Detect which cell encompasses the target text, then output its [X, Y] center coordinate. 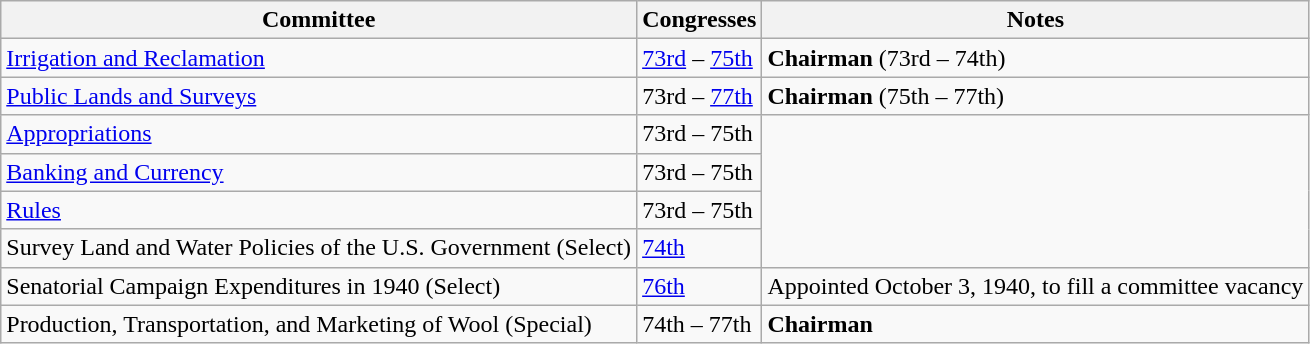
Committee [319, 20]
76th [700, 286]
Rules [319, 210]
Notes [1036, 20]
Appointed October 3, 1940, to fill a committee vacancy [1036, 286]
Public Lands and Surveys [319, 96]
73rd – 77th [700, 96]
74th – 77th [700, 324]
Banking and Currency [319, 172]
Senatorial Campaign Expenditures in 1940 (Select) [319, 286]
Irrigation and Reclamation [319, 58]
Chairman (75th – 77th) [1036, 96]
74th [700, 248]
Production, Transportation, and Marketing of Wool (Special) [319, 324]
Chairman [1036, 324]
Appropriations [319, 134]
Survey Land and Water Policies of the U.S. Government (Select) [319, 248]
Congresses [700, 20]
Chairman (73rd – 74th) [1036, 58]
